Provide the [X, Y] coordinate of the cell's center where the given text is located.  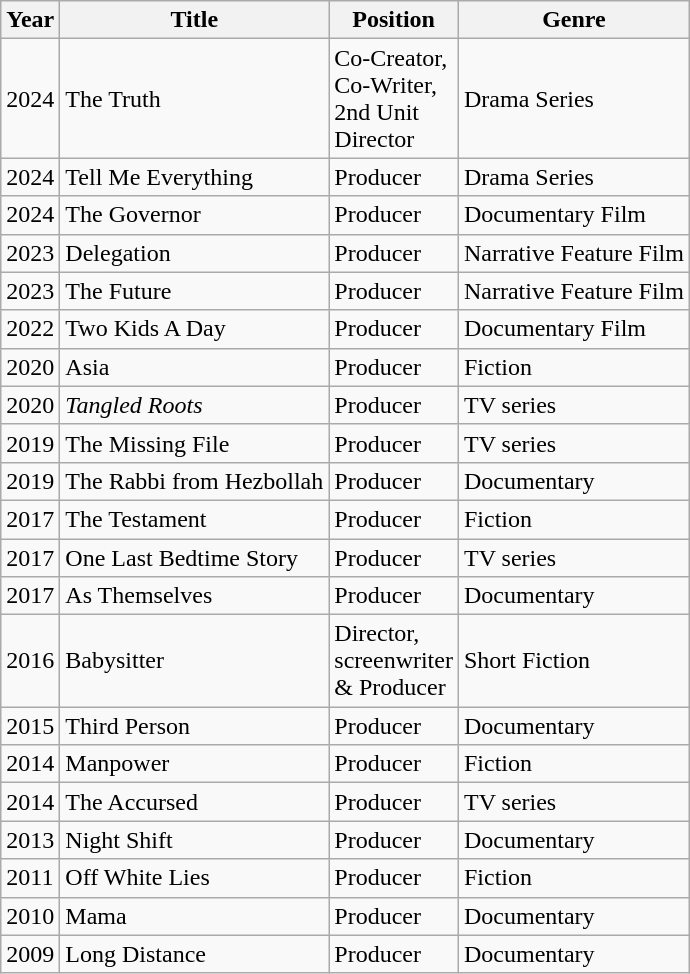
Short Fiction [574, 661]
The Future [194, 291]
2009 [30, 954]
Delegation [194, 253]
Title [194, 20]
2016 [30, 661]
The Truth [194, 98]
Night Shift [194, 840]
Long Distance [194, 954]
Manpower [194, 764]
Tell Me Everything [194, 177]
The Accursed [194, 802]
As Themselves [194, 596]
The Testament [194, 519]
Position [394, 20]
2013 [30, 840]
Asia [194, 367]
Year [30, 20]
Genre [574, 20]
Third Person [194, 726]
2011 [30, 878]
Off White Lies [194, 878]
2010 [30, 916]
Two Kids A Day [194, 329]
One Last Bedtime Story [194, 557]
The Governor [194, 215]
2022 [30, 329]
The Missing File [194, 443]
The Rabbi from Hezbollah [194, 481]
2015 [30, 726]
Mama [194, 916]
Director, screenwriter & Producer [394, 661]
Babysitter [194, 661]
Tangled Roots [194, 405]
Co-Creator, Co-Writer, 2nd Unit Director [394, 98]
